Capture the cell that displays the provided text and extract its [X, Y] central coordinate. 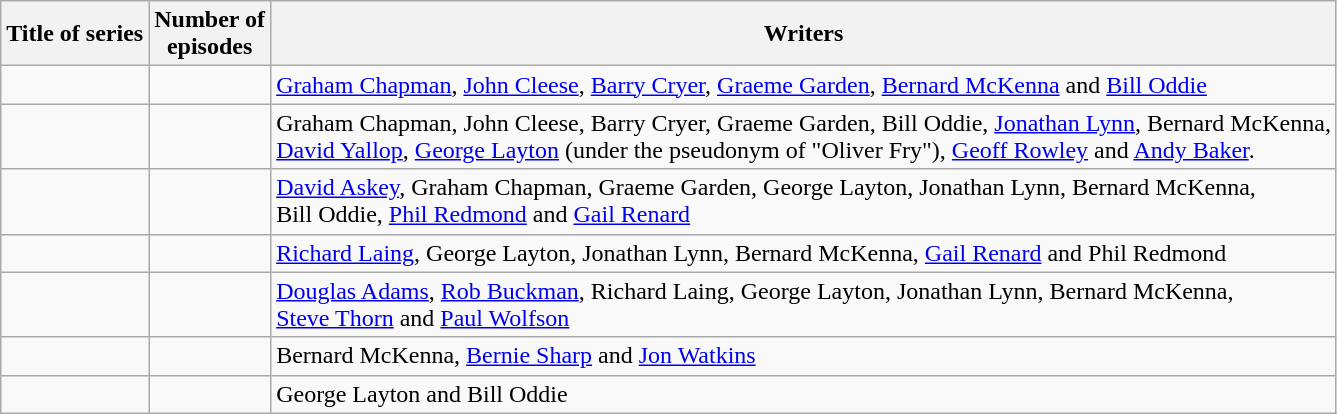
Bernard McKenna, Bernie Sharp and Jon Watkins [804, 356]
Title of series [75, 34]
George Layton and Bill Oddie [804, 394]
Douglas Adams, Rob Buckman, Richard Laing, George Layton, Jonathan Lynn, Bernard McKenna, Steve Thorn and Paul Wolfson [804, 304]
Writers [804, 34]
David Askey, Graham Chapman, Graeme Garden, George Layton, Jonathan Lynn, Bernard McKenna, Bill Oddie, Phil Redmond and Gail Renard [804, 202]
Graham Chapman, John Cleese, Barry Cryer, Graeme Garden, Bernard McKenna and Bill Oddie [804, 85]
Richard Laing, George Layton, Jonathan Lynn, Bernard McKenna, Gail Renard and Phil Redmond [804, 253]
Number of episodes [210, 34]
